Return [x, y] of the center of cell containing provided text 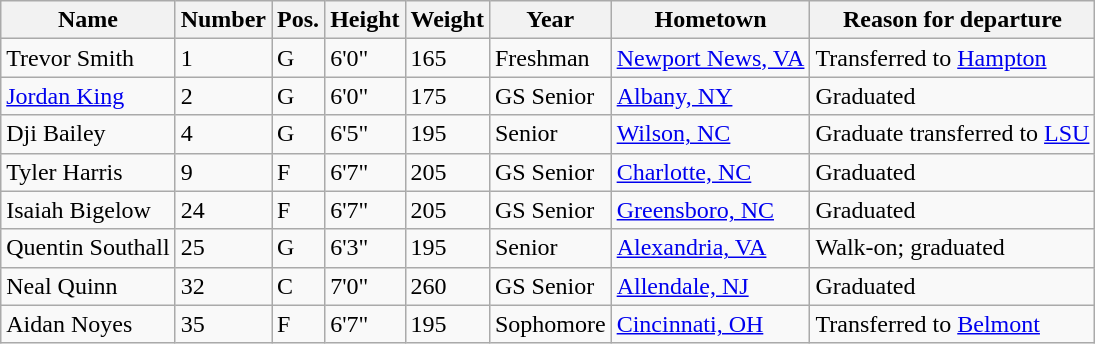
Tyler Harris [88, 172]
Walk-on; graduated [952, 248]
2 [223, 96]
6'5" [365, 134]
7'0" [365, 286]
Name [88, 20]
Transferred to Hampton [952, 58]
24 [223, 210]
4 [223, 134]
Year [550, 20]
Greensboro, NC [710, 210]
Allendale, NJ [710, 286]
Wilson, NC [710, 134]
Quentin Southall [88, 248]
Reason for departure [952, 20]
Neal Quinn [88, 286]
6'3" [365, 248]
Alexandria, VA [710, 248]
Number [223, 20]
Newport News, VA [710, 58]
175 [447, 96]
Isaiah Bigelow [88, 210]
1 [223, 58]
9 [223, 172]
Height [365, 20]
165 [447, 58]
Pos. [298, 20]
Cincinnati, OH [710, 324]
260 [447, 286]
Charlotte, NC [710, 172]
Hometown [710, 20]
Freshman [550, 58]
Jordan King [88, 96]
Weight [447, 20]
Dji Bailey [88, 134]
Trevor Smith [88, 58]
32 [223, 286]
25 [223, 248]
35 [223, 324]
Aidan Noyes [88, 324]
Sophomore [550, 324]
Albany, NY [710, 96]
Transferred to Belmont [952, 324]
Graduate transferred to LSU [952, 134]
C [298, 286]
